Locate the cell with the specified text and output its [x, y] center coordinate. 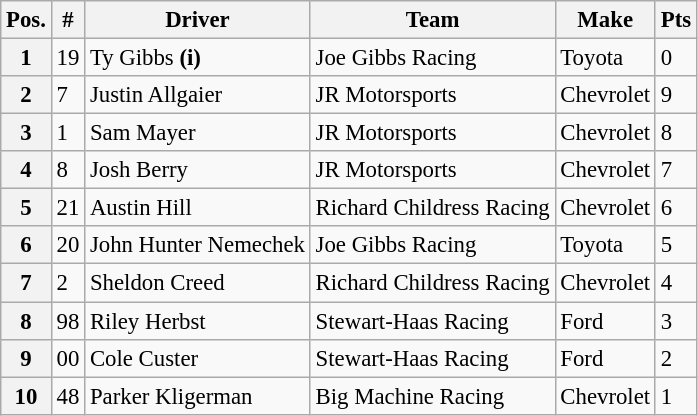
Ty Gibbs (i) [198, 58]
Driver [198, 20]
20 [68, 245]
0 [676, 58]
Riley Herbst [198, 321]
Parker Kligerman [198, 396]
98 [68, 321]
Sheldon Creed [198, 283]
Josh Berry [198, 170]
Austin Hill [198, 208]
21 [68, 208]
Team [432, 20]
19 [68, 58]
Cole Custer [198, 358]
Justin Allgaier [198, 95]
# [68, 20]
48 [68, 396]
Big Machine Racing [432, 396]
10 [26, 396]
Pts [676, 20]
Make [605, 20]
John Hunter Nemechek [198, 245]
00 [68, 358]
Pos. [26, 20]
Sam Mayer [198, 133]
